Return [x, y] of the center of cell containing provided text 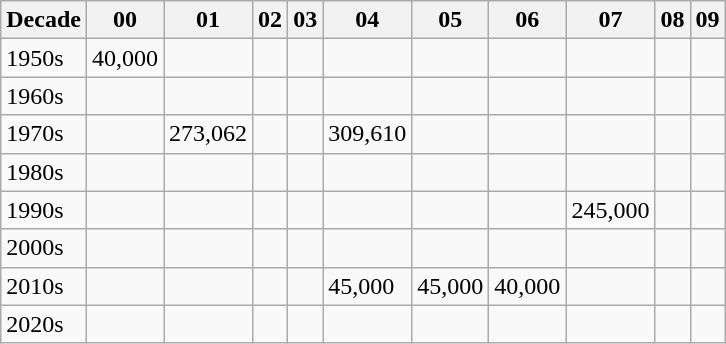
09 [708, 20]
1980s [44, 172]
273,062 [208, 134]
06 [528, 20]
1990s [44, 210]
2010s [44, 286]
02 [270, 20]
03 [306, 20]
07 [610, 20]
Decade [44, 20]
2000s [44, 248]
00 [124, 20]
01 [208, 20]
08 [672, 20]
05 [450, 20]
04 [368, 20]
309,610 [368, 134]
1950s [44, 58]
245,000 [610, 210]
1970s [44, 134]
2020s [44, 324]
1960s [44, 96]
